Pinpoint the cell where the given text exists, returning its [X, Y] midpoint coordinate. 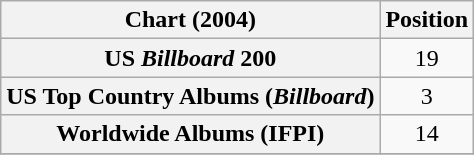
14 [427, 134]
19 [427, 58]
3 [427, 96]
Chart (2004) [190, 20]
Worldwide Albums (IFPI) [190, 134]
US Billboard 200 [190, 58]
US Top Country Albums (Billboard) [190, 96]
Position [427, 20]
